Scan for the cell matching the given text and deliver its (X, Y) coordinate at center. 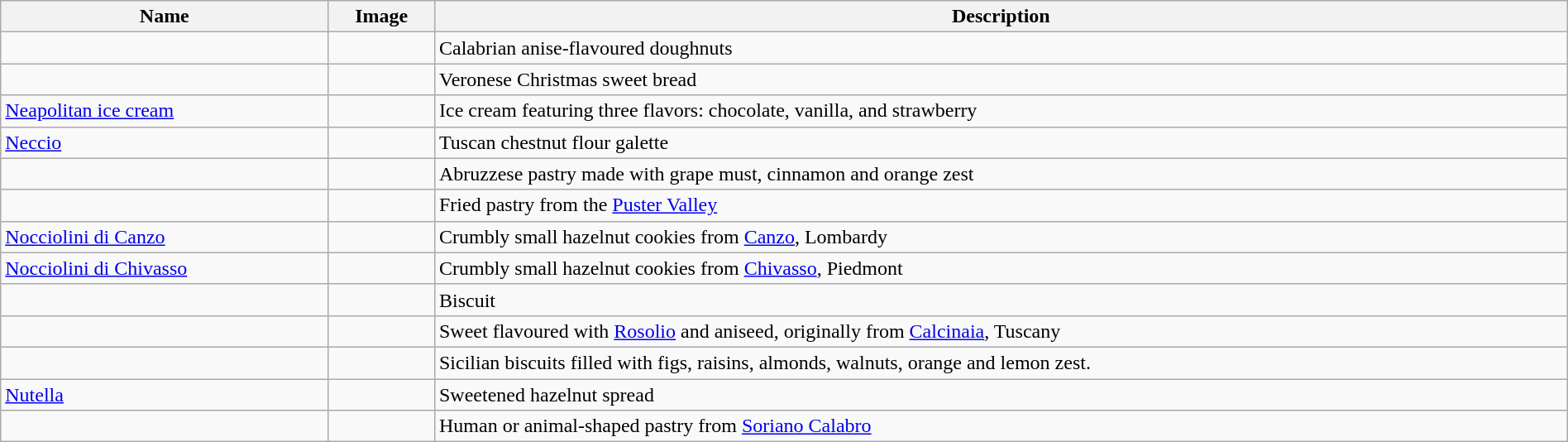
Calabrian anise-flavoured doughnuts (1001, 48)
Neapolitan ice cream (165, 111)
Crumbly small hazelnut cookies from Chivasso, Piedmont (1001, 268)
Ice cream featuring three flavors: chocolate, vanilla, and strawberry (1001, 111)
Human or animal-shaped pastry from Soriano Calabro (1001, 426)
Sweet flavoured with Rosolio and aniseed, originally from Calcinaia, Tuscany (1001, 331)
Biscuit (1001, 300)
Sweetened hazelnut spread (1001, 395)
Sicilian biscuits filled with figs, raisins, almonds, walnuts, orange and lemon zest. (1001, 363)
Nutella (165, 395)
Nocciolini di Chivasso (165, 268)
Abruzzese pastry made with grape must, cinnamon and orange zest (1001, 174)
Nocciolini di Canzo (165, 237)
Description (1001, 17)
Neccio (165, 142)
Image (382, 17)
Fried pastry from the Puster Valley (1001, 205)
Veronese Christmas sweet bread (1001, 79)
Tuscan chestnut flour galette (1001, 142)
Crumbly small hazelnut cookies from Canzo, Lombardy (1001, 237)
Name (165, 17)
